From the cell containing the given text, extract its center point as [x, y] coordinate. 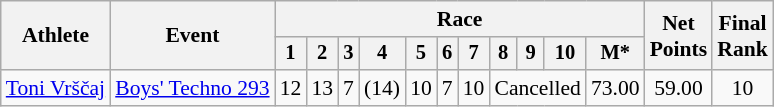
5 [421, 54]
Final Rank [742, 36]
1 [291, 54]
2 [322, 54]
73.00 [616, 88]
4 [382, 54]
Race [460, 19]
Boys' Techno 293 [192, 88]
12 [291, 88]
3 [348, 54]
13 [322, 88]
6 [448, 54]
59.00 [679, 88]
(14) [382, 88]
M* [616, 54]
Cancelled [537, 88]
8 [502, 54]
Toni Vrščaj [56, 88]
9 [530, 54]
NetPoints [679, 36]
Athlete [56, 36]
Event [192, 36]
